From the cell containing the given text, extract its center point as (x, y) coordinate. 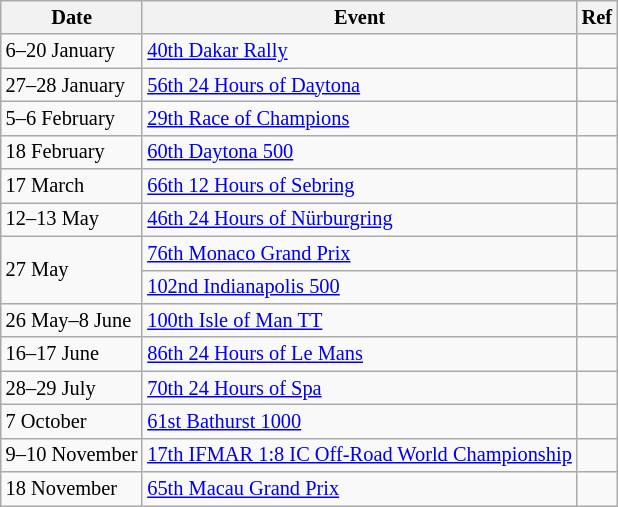
60th Daytona 500 (359, 152)
7 October (72, 421)
17 March (72, 186)
Event (359, 17)
18 November (72, 489)
27 May (72, 270)
100th Isle of Man TT (359, 320)
46th 24 Hours of Nürburgring (359, 219)
16–17 June (72, 354)
65th Macau Grand Prix (359, 489)
61st Bathurst 1000 (359, 421)
56th 24 Hours of Daytona (359, 85)
29th Race of Champions (359, 118)
66th 12 Hours of Sebring (359, 186)
6–20 January (72, 51)
28–29 July (72, 388)
Date (72, 17)
9–10 November (72, 455)
18 February (72, 152)
76th Monaco Grand Prix (359, 253)
26 May–8 June (72, 320)
17th IFMAR 1:8 IC Off-Road World Championship (359, 455)
Ref (597, 17)
12–13 May (72, 219)
40th Dakar Rally (359, 51)
70th 24 Hours of Spa (359, 388)
5–6 February (72, 118)
102nd Indianapolis 500 (359, 287)
27–28 January (72, 85)
86th 24 Hours of Le Mans (359, 354)
